Detect which cell encompasses the target text, then output its (x, y) center coordinate. 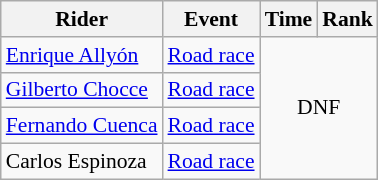
Carlos Espinoza (82, 162)
Fernando Cuenca (82, 126)
Event (212, 19)
DNF (319, 108)
Rank (348, 19)
Rider (82, 19)
Gilberto Chocce (82, 90)
Enrique Allyón (82, 55)
Time (289, 19)
